Locate the cell with the specified text and output its [x, y] center coordinate. 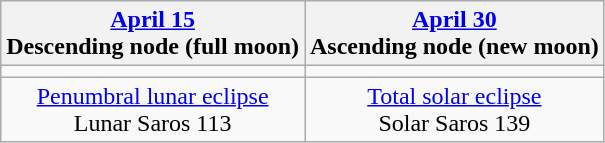
April 30Ascending node (new moon) [454, 34]
Penumbral lunar eclipseLunar Saros 113 [153, 110]
Total solar eclipseSolar Saros 139 [454, 110]
April 15Descending node (full moon) [153, 34]
